Find where the given text appears and provide that cell's center as [x, y] coordinate. 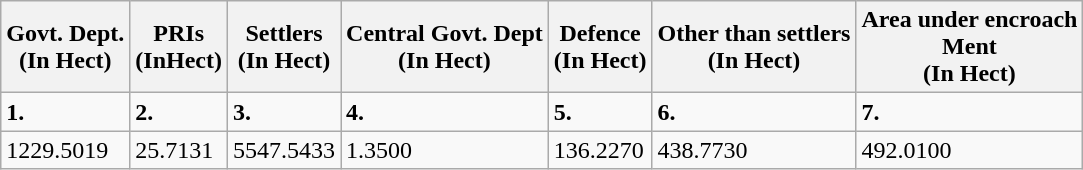
Area under encroachMent(In Hect) [970, 47]
7. [970, 112]
5547.5433 [284, 150]
3. [284, 112]
4. [445, 112]
136.2270 [600, 150]
2. [179, 112]
Settlers(In Hect) [284, 47]
PRIs(InHect) [179, 47]
Defence(In Hect) [600, 47]
438.7730 [754, 150]
25.7131 [179, 150]
5. [600, 112]
6. [754, 112]
492.0100 [970, 150]
1. [66, 112]
Central Govt. Dept(In Hect) [445, 47]
Other than settlers(In Hect) [754, 47]
Govt. Dept.(In Hect) [66, 47]
1229.5019 [66, 150]
1.3500 [445, 150]
